Determine the [x, y] coordinate at the center of the cell enclosing the given text.  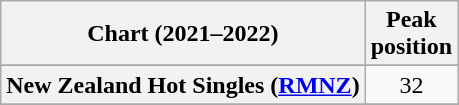
New Zealand Hot Singles (RMNZ) [183, 85]
Chart (2021–2022) [183, 34]
Peakposition [411, 34]
32 [411, 85]
